Detect which cell encompasses the target text, then output its [X, Y] center coordinate. 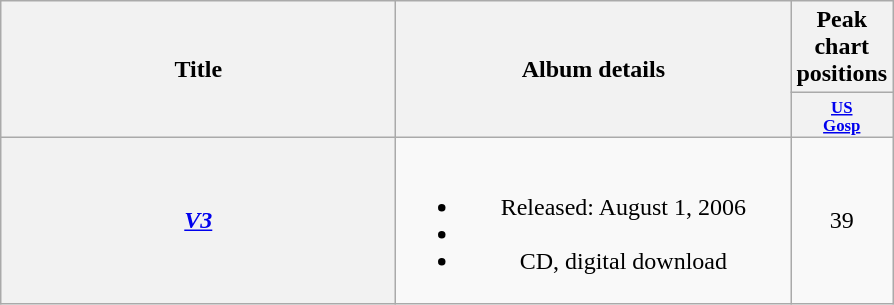
Peak chart positions [842, 47]
Released: August 1, 2006CD, digital download [594, 220]
USGosp [842, 115]
39 [842, 220]
V3 [198, 220]
Album details [594, 69]
Title [198, 69]
